Provide the (x, y) coordinate of the cell's center where the given text is located.  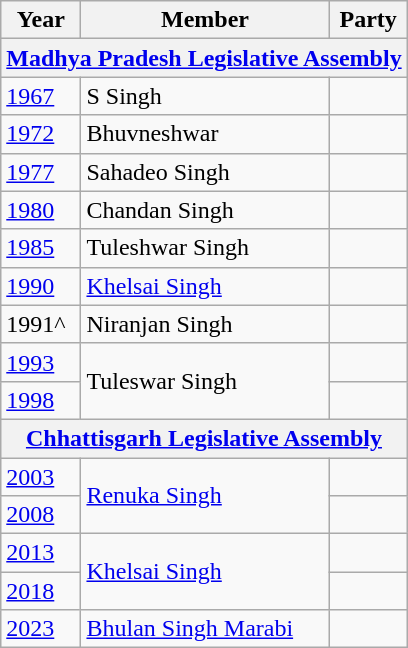
2023 (41, 629)
1990 (41, 286)
2008 (41, 515)
Renuka Singh (205, 496)
Year (41, 20)
Member (205, 20)
Niranjan Singh (205, 324)
1998 (41, 400)
Chhattisgarh Legislative Assembly (204, 438)
Tuleshwar Singh (205, 248)
2013 (41, 553)
1972 (41, 134)
Madhya Pradesh Legislative Assembly (204, 58)
Bhuvneshwar (205, 134)
S Singh (205, 96)
Party (368, 20)
Bhulan Singh Marabi (205, 629)
Chandan Singh (205, 210)
1993 (41, 362)
1985 (41, 248)
2003 (41, 477)
Tuleswar Singh (205, 381)
1991^ (41, 324)
1967 (41, 96)
Sahadeo Singh (205, 172)
1977 (41, 172)
1980 (41, 210)
2018 (41, 591)
